Scan for the cell matching the given text and deliver its [X, Y] coordinate at center. 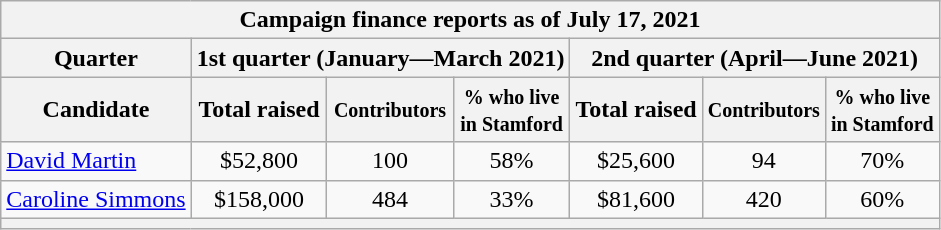
2nd quarter (April—June 2021) [754, 58]
$158,000 [259, 199]
Quarter [96, 58]
$81,600 [636, 199]
Candidate [96, 110]
420 [764, 199]
70% [882, 161]
60% [882, 199]
$52,800 [259, 161]
94 [764, 161]
100 [390, 161]
$25,600 [636, 161]
Caroline Simmons [96, 199]
David Martin [96, 161]
1st quarter (January—March 2021) [380, 58]
58% [512, 161]
Campaign finance reports as of July 17, 2021 [470, 20]
33% [512, 199]
484 [390, 199]
